Provide the (X, Y) coordinate of the cell's center where the given text is located.  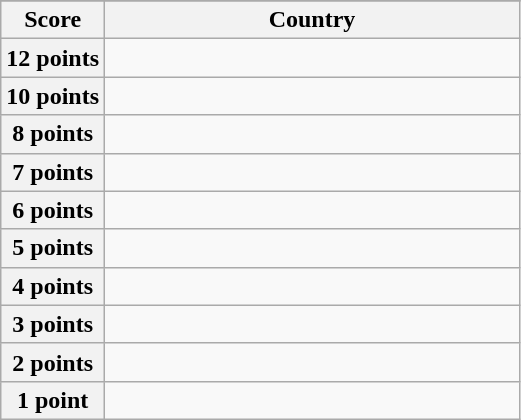
10 points (53, 96)
2 points (53, 362)
3 points (53, 324)
8 points (53, 134)
1 point (53, 400)
Score (53, 20)
4 points (53, 286)
7 points (53, 172)
6 points (53, 210)
5 points (53, 248)
Country (312, 20)
12 points (53, 58)
